Return the (X, Y) coordinate for the center point of the cell that contains the specified text.  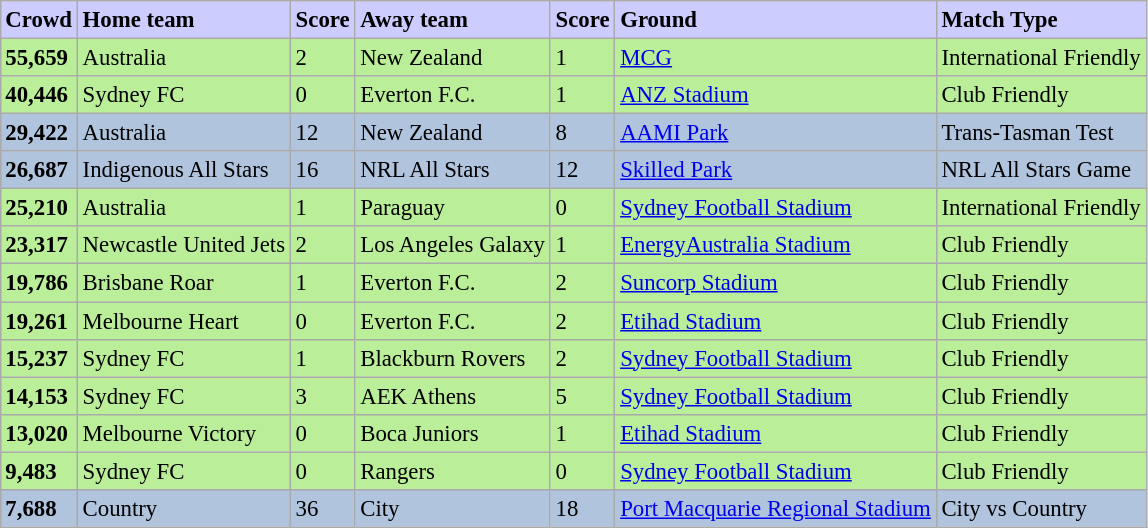
15,237 (38, 358)
5 (582, 396)
13,020 (38, 433)
Country (184, 509)
16 (322, 170)
36 (322, 509)
23,317 (38, 245)
Los Angeles Galaxy (452, 245)
NRL All Stars Game (1041, 170)
AEK Athens (452, 396)
Brisbane Roar (184, 283)
9,483 (38, 471)
3 (322, 396)
Crowd (38, 20)
AAMI Park (776, 133)
EnergyAustralia Stadium (776, 245)
Ground (776, 20)
55,659 (38, 58)
Suncorp Stadium (776, 283)
26,687 (38, 170)
8 (582, 133)
Skilled Park (776, 170)
18 (582, 509)
Away team (452, 20)
Port Macquarie Regional Stadium (776, 509)
Newcastle United Jets (184, 245)
25,210 (38, 208)
MCG (776, 58)
NRL All Stars (452, 170)
Blackburn Rovers (452, 358)
19,261 (38, 321)
City vs Country (1041, 509)
Boca Juniors (452, 433)
Indigenous All Stars (184, 170)
14,153 (38, 396)
Match Type (1041, 20)
Melbourne Victory (184, 433)
City (452, 509)
Home team (184, 20)
19,786 (38, 283)
Trans-Tasman Test (1041, 133)
7,688 (38, 509)
ANZ Stadium (776, 95)
40,446 (38, 95)
Paraguay (452, 208)
Rangers (452, 471)
29,422 (38, 133)
Melbourne Heart (184, 321)
